Scan for the cell matching the given text and deliver its [X, Y] coordinate at center. 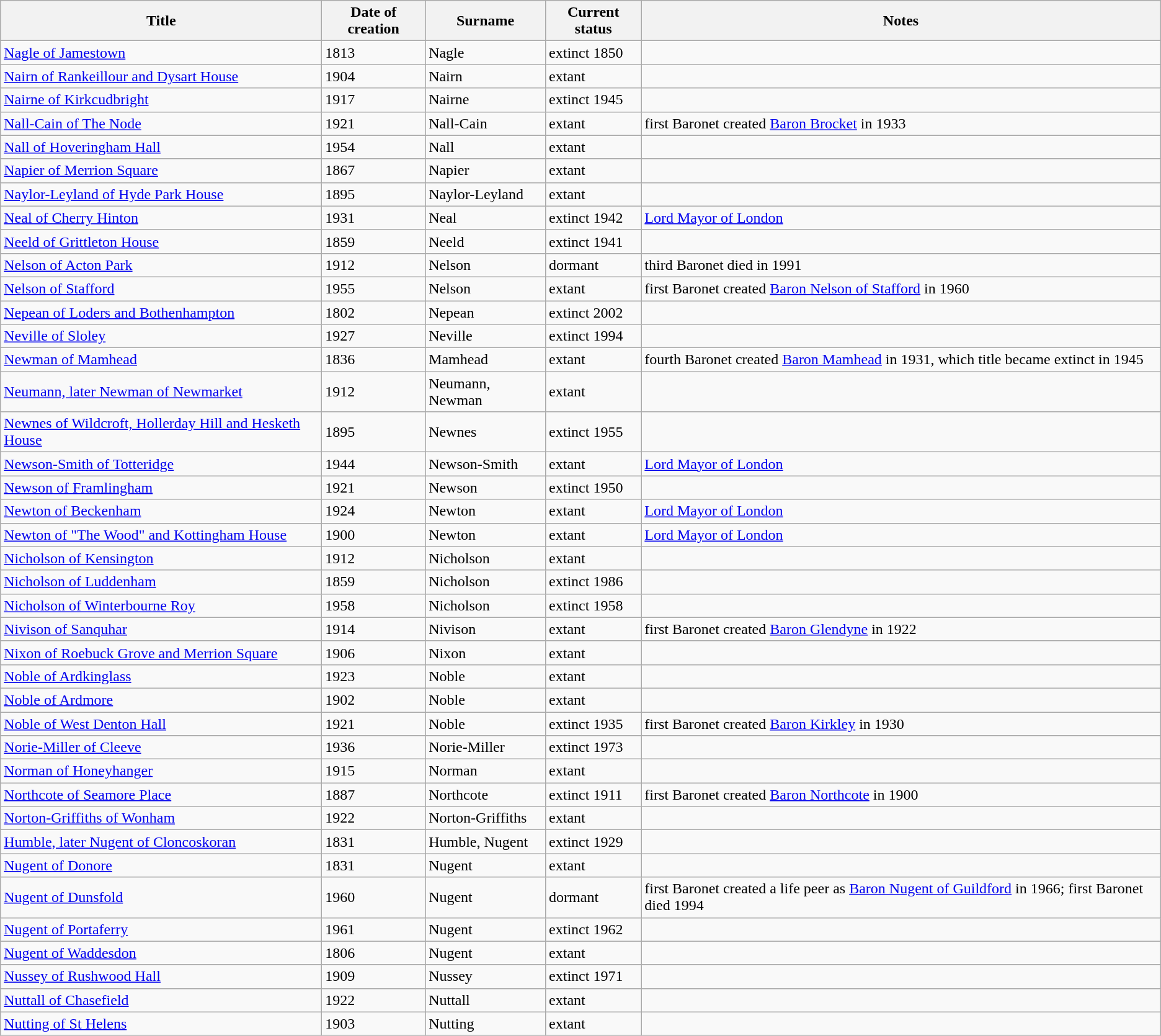
Nairne of Kirkcudbright [161, 100]
Nicholson of Winterbourne Roy [161, 605]
first Baronet created a life peer as Baron Nugent of Guildford in 1966; first Baronet died 1994 [901, 897]
Napier of Merrion Square [161, 171]
Nivison of Sanquhar [161, 629]
extinct 1971 [594, 976]
1924 [373, 511]
Napier [486, 171]
1917 [373, 100]
1960 [373, 897]
Neumann, Newman [486, 392]
Nutting [486, 1024]
Newson [486, 488]
Neeld of Grittleton House [161, 241]
1936 [373, 748]
extinct 1994 [594, 336]
Norton-Griffiths [486, 818]
1904 [373, 76]
Newnes [486, 432]
Mamhead [486, 360]
1955 [373, 288]
Nivison [486, 629]
Surname [486, 21]
1914 [373, 629]
1867 [373, 171]
Neumann, later Newman of Newmarket [161, 392]
extinct 1962 [594, 929]
first Baronet created Baron Brocket in 1933 [901, 123]
1923 [373, 676]
Nuttall [486, 1000]
Norie-Miller [486, 748]
1961 [373, 929]
Nussey of Rushwood Hall [161, 976]
Nicholson of Luddenham [161, 582]
fourth Baronet created Baron Mamhead in 1931, which title became extinct in 1945 [901, 360]
Nutting of St Helens [161, 1024]
Naylor-Leyland [486, 194]
1902 [373, 700]
extinct 1911 [594, 795]
Newton of Beckenham [161, 511]
1802 [373, 312]
Neal of Cherry Hinton [161, 218]
Newson-Smith [486, 464]
Nugent of Portaferry [161, 929]
Nugent of Donore [161, 865]
Notes [901, 21]
Nall [486, 147]
1931 [373, 218]
Nepean of Loders and Bothenhampton [161, 312]
Nuttall of Chasefield [161, 1000]
Norie-Miller of Cleeve [161, 748]
Noble of Ardmore [161, 700]
first Baronet created Baron Northcote in 1900 [901, 795]
Current status [594, 21]
Northcote of Seamore Place [161, 795]
1900 [373, 535]
1906 [373, 653]
Title [161, 21]
first Baronet created Baron Nelson of Stafford in 1960 [901, 288]
Newson of Framlingham [161, 488]
1836 [373, 360]
Humble, Nugent [486, 842]
Nepean [486, 312]
Norman [486, 771]
Norton-Griffiths of Wonham [161, 818]
Humble, later Nugent of Cloncoskoran [161, 842]
extinct 2002 [594, 312]
Nagle [486, 53]
third Baronet died in 1991 [901, 265]
extinct 1929 [594, 842]
Nelson of Stafford [161, 288]
Nixon of Roebuck Grove and Merrion Square [161, 653]
Nagle of Jamestown [161, 53]
Newson-Smith of Totteridge [161, 464]
Nugent of Waddesdon [161, 953]
Newton of "The Wood" and Kottingham House [161, 535]
1944 [373, 464]
extinct 1945 [594, 100]
Neeld [486, 241]
1915 [373, 771]
extinct 1941 [594, 241]
first Baronet created Baron Glendyne in 1922 [901, 629]
1958 [373, 605]
1887 [373, 795]
Neal [486, 218]
Nairne [486, 100]
Newman of Mamhead [161, 360]
Noble of West Denton Hall [161, 724]
extinct 1973 [594, 748]
Neville [486, 336]
extinct 1986 [594, 582]
Nussey [486, 976]
Naylor-Leyland of Hyde Park House [161, 194]
Nicholson of Kensington [161, 558]
1813 [373, 53]
Norman of Honeyhanger [161, 771]
Nelson of Acton Park [161, 265]
Nixon [486, 653]
extinct 1850 [594, 53]
1806 [373, 953]
Neville of Sloley [161, 336]
1909 [373, 976]
Nairn of Rankeillour and Dysart House [161, 76]
Nall of Hoveringham Hall [161, 147]
Nairn [486, 76]
extinct 1950 [594, 488]
Newnes of Wildcroft, Hollerday Hill and Hesketh House [161, 432]
1954 [373, 147]
1903 [373, 1024]
first Baronet created Baron Kirkley in 1930 [901, 724]
Noble of Ardkinglass [161, 676]
Nugent of Dunsfold [161, 897]
Nall-Cain [486, 123]
extinct 1955 [594, 432]
extinct 1942 [594, 218]
extinct 1958 [594, 605]
extinct 1935 [594, 724]
1927 [373, 336]
Date of creation [373, 21]
Northcote [486, 795]
Nall-Cain of The Node [161, 123]
